Return [x, y] of the center of cell containing provided text 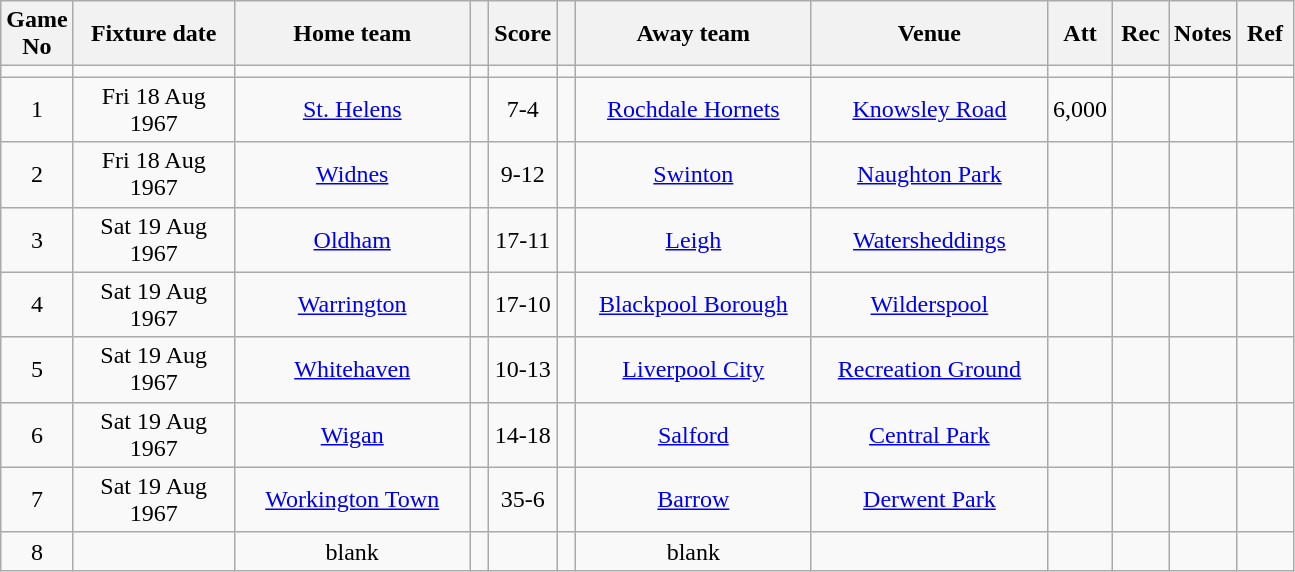
10-13 [523, 370]
Ref [1265, 34]
Notes [1203, 34]
Barrow [693, 500]
Away team [693, 34]
Home team [352, 34]
7 [37, 500]
17-10 [523, 304]
9-12 [523, 174]
Rochdale Hornets [693, 110]
2 [37, 174]
Blackpool Borough [693, 304]
6 [37, 434]
Game No [37, 34]
Naughton Park [929, 174]
6,000 [1080, 110]
Score [523, 34]
Derwent Park [929, 500]
35-6 [523, 500]
Warrington [352, 304]
Liverpool City [693, 370]
Watersheddings [929, 240]
Knowsley Road [929, 110]
7-4 [523, 110]
4 [37, 304]
Leigh [693, 240]
8 [37, 551]
Oldham [352, 240]
St. Helens [352, 110]
Central Park [929, 434]
Workington Town [352, 500]
Venue [929, 34]
5 [37, 370]
1 [37, 110]
Whitehaven [352, 370]
Att [1080, 34]
Recreation Ground [929, 370]
Widnes [352, 174]
Wigan [352, 434]
Wilderspool [929, 304]
14-18 [523, 434]
Salford [693, 434]
3 [37, 240]
Rec [1141, 34]
Fixture date [154, 34]
17-11 [523, 240]
Swinton [693, 174]
